Search for the cell housing the specified text and yield its [x, y] center coordinate. 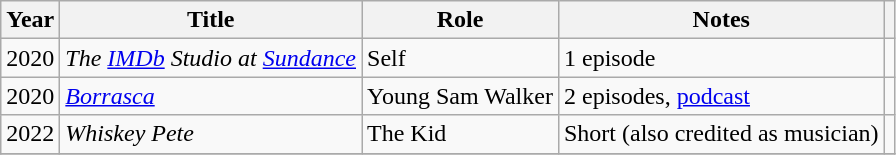
1 episode [721, 58]
Role [460, 20]
The Kid [460, 134]
Self [460, 58]
Short (also credited as musician) [721, 134]
Title [211, 20]
Notes [721, 20]
Year [30, 20]
The IMDb Studio at Sundance [211, 58]
Whiskey Pete [211, 134]
Borrasca [211, 96]
2 episodes, podcast [721, 96]
Young Sam Walker [460, 96]
2022 [30, 134]
